Provide the (x, y) coordinate of the cell's center where the given text is located.  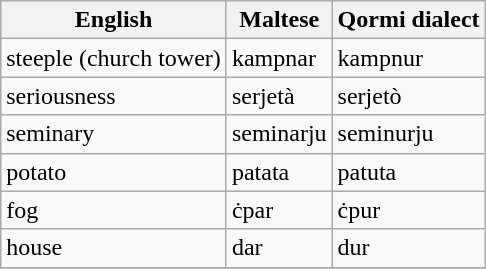
dur (408, 248)
seminurju (408, 134)
kampnur (408, 58)
serjetò (408, 96)
kampnar (279, 58)
fog (114, 210)
potato (114, 172)
steeple (church tower) (114, 58)
English (114, 20)
Maltese (279, 20)
patata (279, 172)
serjetà (279, 96)
seminarju (279, 134)
dar (279, 248)
house (114, 248)
patuta (408, 172)
ċpur (408, 210)
seriousness (114, 96)
ċpar (279, 210)
Qormi dialect (408, 20)
seminary (114, 134)
